For the text-containing cell, return its midpoint in (X, Y) coordinate format. 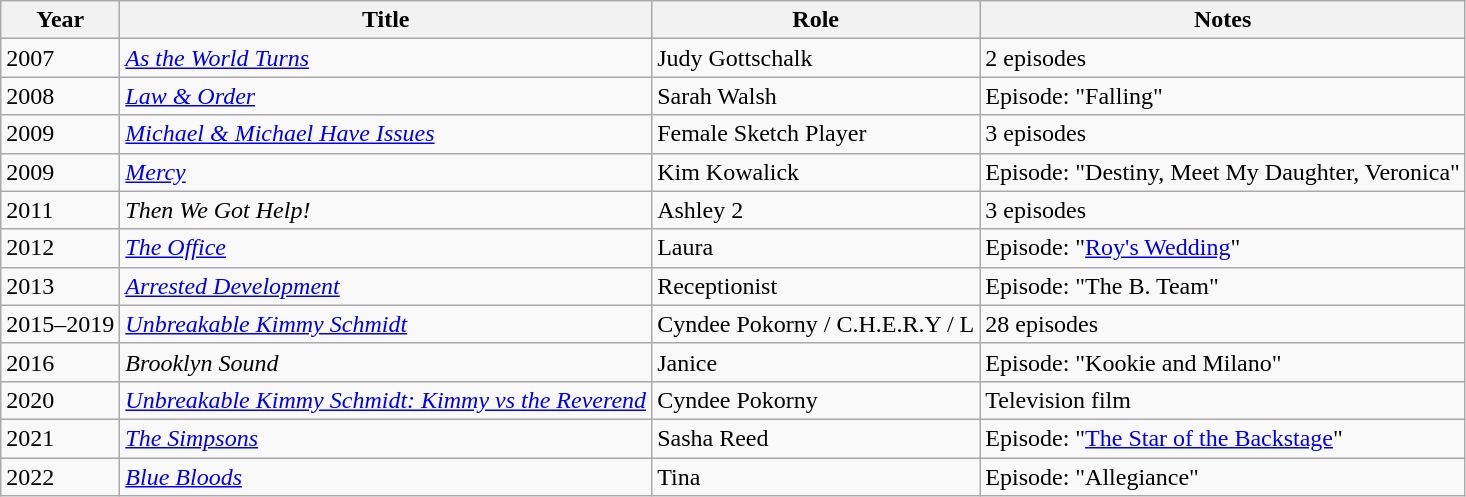
Arrested Development (386, 286)
Kim Kowalick (816, 172)
The Office (386, 248)
2022 (60, 477)
2008 (60, 96)
2020 (60, 400)
Cyndee Pokorny / C.H.E.R.Y / L (816, 324)
Blue Bloods (386, 477)
Unbreakable Kimmy Schmidt (386, 324)
Episode: "Roy's Wedding" (1223, 248)
Episode: "Allegiance" (1223, 477)
2011 (60, 210)
Then We Got Help! (386, 210)
Laura (816, 248)
Mercy (386, 172)
Michael & Michael Have Issues (386, 134)
Law & Order (386, 96)
2015–2019 (60, 324)
Sasha Reed (816, 438)
Episode: "The B. Team" (1223, 286)
As the World Turns (386, 58)
Year (60, 20)
Cyndee Pokorny (816, 400)
Judy Gottschalk (816, 58)
Television film (1223, 400)
Female Sketch Player (816, 134)
Episode: "Kookie and Milano" (1223, 362)
The Simpsons (386, 438)
Unbreakable Kimmy Schmidt: Kimmy vs the Reverend (386, 400)
Sarah Walsh (816, 96)
Notes (1223, 20)
Episode: "The Star of the Backstage" (1223, 438)
Receptionist (816, 286)
2007 (60, 58)
Episode: "Falling" (1223, 96)
2 episodes (1223, 58)
28 episodes (1223, 324)
2013 (60, 286)
2016 (60, 362)
Episode: "Destiny, Meet My Daughter, Veronica" (1223, 172)
Brooklyn Sound (386, 362)
Janice (816, 362)
Ashley 2 (816, 210)
Title (386, 20)
Role (816, 20)
Tina (816, 477)
2021 (60, 438)
2012 (60, 248)
